Search for the cell housing the specified text and yield its [X, Y] center coordinate. 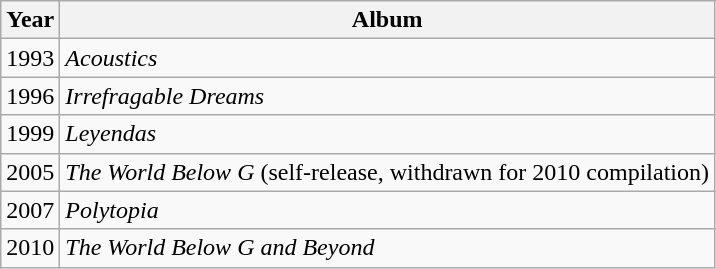
Leyendas [388, 134]
2005 [30, 172]
Acoustics [388, 58]
The World Below G and Beyond [388, 248]
Irrefragable Dreams [388, 96]
Album [388, 20]
1996 [30, 96]
1993 [30, 58]
2010 [30, 248]
Year [30, 20]
1999 [30, 134]
Polytopia [388, 210]
The World Below G (self-release, withdrawn for 2010 compilation) [388, 172]
2007 [30, 210]
